Scan for the cell matching the given text and deliver its (x, y) coordinate at center. 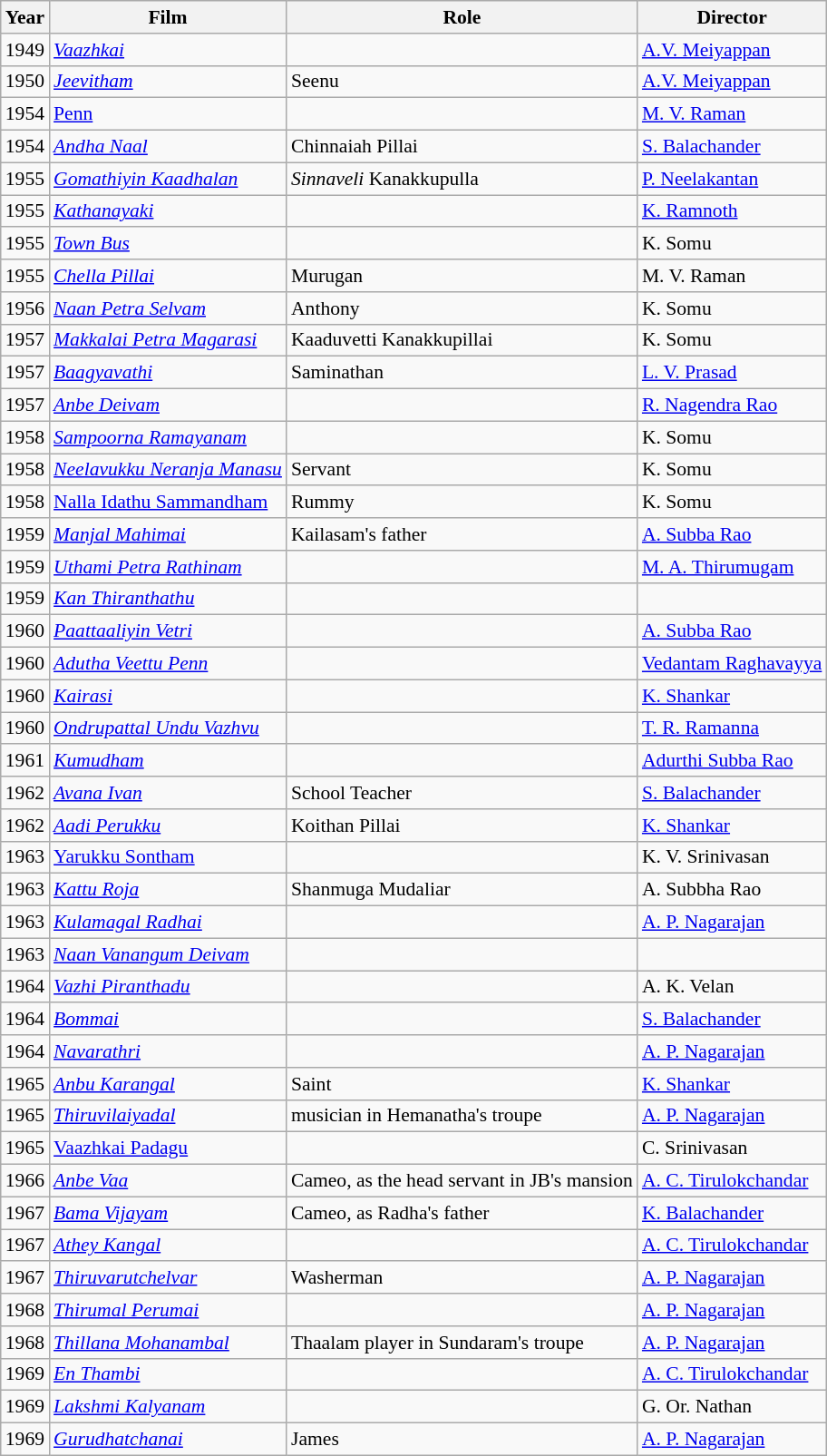
Thaalam player in Sundaram's troupe (462, 1343)
A. Subbha Rao (733, 890)
1961 (25, 761)
1966 (25, 1181)
Anthony (462, 308)
Avana Ivan (168, 793)
Year (25, 17)
Chella Pillai (168, 276)
1950 (25, 82)
Anbe Deivam (168, 406)
Baagyavathi (168, 373)
Adutha Veettu Penn (168, 664)
James (462, 1440)
Servant (462, 470)
Athey Kangal (168, 1246)
K. Balachander (733, 1213)
Anbe Vaa (168, 1181)
Naan Petra Selvam (168, 308)
Film (168, 17)
Kathanayaki (168, 211)
Saminathan (462, 373)
Thillana Mohanambal (168, 1343)
Bommai (168, 1020)
Koithan Pillai (462, 826)
Jeevitham (168, 82)
Andha Naal (168, 147)
Shanmuga Mudaliar (462, 890)
C. Srinivasan (733, 1148)
Navarathri (168, 1051)
Sinnaveli Kanakkupulla (462, 179)
Bama Vijayam (168, 1213)
R. Nagendra Rao (733, 406)
Kan Thiranthathu (168, 599)
Seenu (462, 82)
Kulamagal Radhai (168, 923)
En Thambi (168, 1374)
L. V. Prasad (733, 373)
Rummy (462, 503)
musician in Hemanatha's troupe (462, 1116)
Chinnaiah Pillai (462, 147)
Lakshmi Kalyanam (168, 1407)
Anbu Karangal (168, 1084)
Yarukku Sontham (168, 857)
Paattaaliyin Vetri (168, 631)
Naan Vanangum Deivam (168, 954)
T. R. Ramanna (733, 728)
Role (462, 17)
Kattu Roja (168, 890)
Aadi Perukku (168, 826)
Vaazhkai (168, 50)
A. K. Velan (733, 987)
Thiruvarutchelvar (168, 1278)
School Teacher (462, 793)
Vaazhkai Padagu (168, 1148)
Saint (462, 1084)
Vedantam Raghavayya (733, 664)
Sampoorna Ramayanam (168, 437)
Thirumal Perumai (168, 1310)
P. Neelakantan (733, 179)
Town Bus (168, 244)
Thiruvilaiyadal (168, 1116)
Penn (168, 114)
Vazhi Piranthadu (168, 987)
G. Or. Nathan (733, 1407)
Manjal Mahimai (168, 534)
Gurudhatchanai (168, 1440)
Washerman (462, 1278)
Neelavukku Neranja Manasu (168, 470)
1949 (25, 50)
Uthami Petra Rathinam (168, 567)
Nalla Idathu Sammandham (168, 503)
Gomathiyin Kaadhalan (168, 179)
K. V. Srinivasan (733, 857)
Kailasam's father (462, 534)
Ondrupattal Undu Vazhvu (168, 728)
Kumudham (168, 761)
Murugan (462, 276)
Kaaduvetti Kanakkupillai (462, 340)
Cameo, as Radha's father (462, 1213)
M. A. Thirumugam (733, 567)
Director (733, 17)
Adurthi Subba Rao (733, 761)
Makkalai Petra Magarasi (168, 340)
Cameo, as the head servant in JB's mansion (462, 1181)
K. Ramnoth (733, 211)
1956 (25, 308)
Kairasi (168, 696)
